From the cell containing the given text, extract its center point as [X, Y] coordinate. 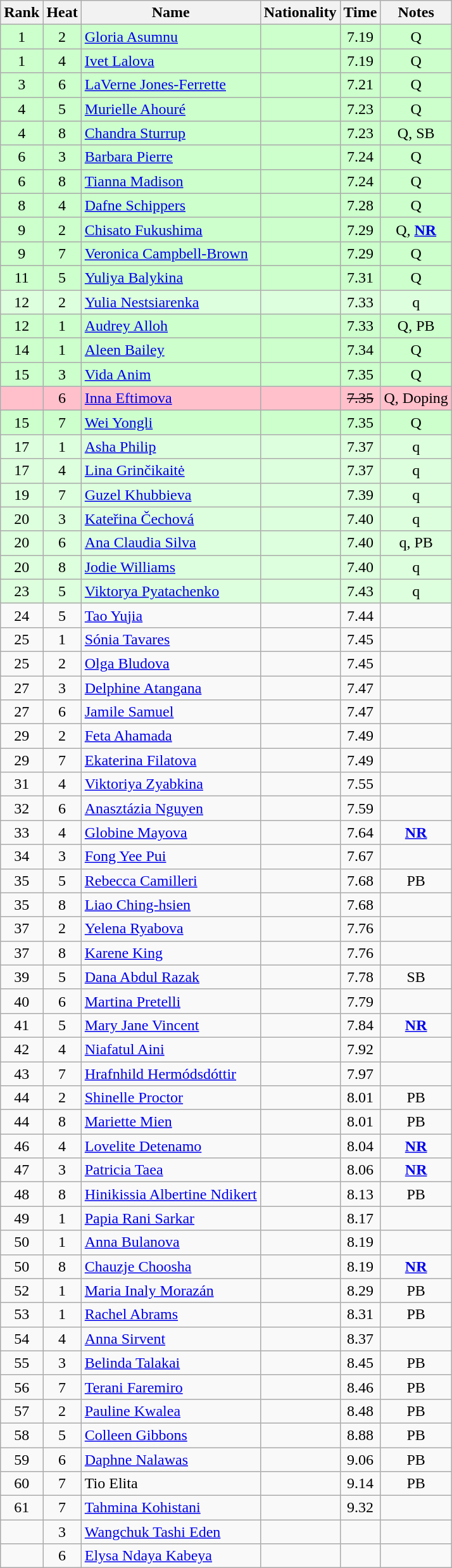
Anna Sirvent [171, 1339]
Name [171, 13]
7.67 [360, 857]
8.13 [360, 1194]
Papia Rani Sarkar [171, 1218]
7.79 [360, 1001]
31 [22, 784]
7.21 [360, 85]
Hinikissia Albertine Ndikert [171, 1194]
Q, NR [416, 229]
Olga Bludova [171, 663]
7.55 [360, 784]
Notes [416, 13]
SB [416, 977]
46 [22, 1146]
Elysa Ndaya Kabeya [171, 1556]
40 [22, 1001]
Chandra Sturrup [171, 133]
Chisato Fukushima [171, 229]
8.06 [360, 1170]
Tao Yujia [171, 615]
Q, Doping [416, 398]
33 [22, 832]
Niafatul Aini [171, 1049]
34 [22, 857]
11 [22, 277]
Aleen Bailey [171, 350]
59 [22, 1459]
Jamile Samuel [171, 712]
9.06 [360, 1459]
Tianna Madison [171, 181]
48 [22, 1194]
Mary Jane Vincent [171, 1025]
Barbara Pierre [171, 157]
7.39 [360, 495]
Mariette Mien [171, 1122]
Audrey Alloh [171, 326]
Rachel Abrams [171, 1315]
Shinelle Proctor [171, 1098]
Anna Bulanova [171, 1242]
8.37 [360, 1339]
Asha Philip [171, 447]
Rank [22, 13]
32 [22, 808]
24 [22, 615]
49 [22, 1218]
8.45 [360, 1363]
Time [360, 13]
7.43 [360, 591]
7.59 [360, 808]
Ekaterina Filatova [171, 760]
Guzel Khubbieva [171, 495]
55 [22, 1363]
Wangchuk Tashi Eden [171, 1532]
Q, SB [416, 133]
56 [22, 1387]
Veronica Campbell-Brown [171, 253]
Hrafnhild Hermódsdóttir [171, 1074]
14 [22, 350]
Q, PB [416, 326]
Lina Grinčikaitė [171, 471]
Globine Mayova [171, 832]
7.28 [360, 205]
Yuliya Balykina [171, 277]
Pauline Kwalea [171, 1411]
Chauzje Choosha [171, 1266]
Tahmina Kohistani [171, 1508]
LaVerne Jones-Ferrette [171, 85]
Wei Yongli [171, 423]
Patricia Taea [171, 1170]
7.78 [360, 977]
Ana Claudia Silva [171, 543]
Yulia Nestsiarenka [171, 302]
8.48 [360, 1411]
Belinda Talakai [171, 1363]
7.64 [360, 832]
Ivet Lalova [171, 61]
53 [22, 1315]
Tio Elita [171, 1484]
8.04 [360, 1146]
Dana Abdul Razak [171, 977]
7.84 [360, 1025]
Martina Pretelli [171, 1001]
41 [22, 1025]
7.92 [360, 1049]
Colleen Gibbons [171, 1435]
Murielle Ahouré [171, 109]
Liao Ching-hsien [171, 905]
43 [22, 1074]
Vida Anim [171, 374]
Nationality [300, 13]
Feta Ahamada [171, 736]
Viktoriya Zyabkina [171, 784]
Maria Inaly Morazán [171, 1291]
Terani Faremiro [171, 1387]
Fong Yee Pui [171, 857]
42 [22, 1049]
9.32 [360, 1508]
7.31 [360, 277]
7.34 [360, 350]
Jodie Williams [171, 567]
Viktorya Pyatachenko [171, 591]
8.31 [360, 1315]
Inna Eftimova [171, 398]
q, PB [416, 543]
8.17 [360, 1218]
Anasztázia Nguyen [171, 808]
47 [22, 1170]
8.88 [360, 1435]
8.29 [360, 1291]
54 [22, 1339]
57 [22, 1411]
7.97 [360, 1074]
9.14 [360, 1484]
Yelena Ryabova [171, 929]
Delphine Atangana [171, 687]
60 [22, 1484]
52 [22, 1291]
Karene King [171, 953]
Sónia Tavares [171, 639]
Lovelite Detenamo [171, 1146]
39 [22, 977]
Rebecca Camilleri [171, 881]
Heat [62, 13]
61 [22, 1508]
23 [22, 591]
7.44 [360, 615]
58 [22, 1435]
19 [22, 495]
Daphne Nalawas [171, 1459]
8.46 [360, 1387]
Gloria Asumnu [171, 37]
Dafne Schippers [171, 205]
Kateřina Čechová [171, 519]
